Scan for the cell matching the given text and deliver its (X, Y) coordinate at center. 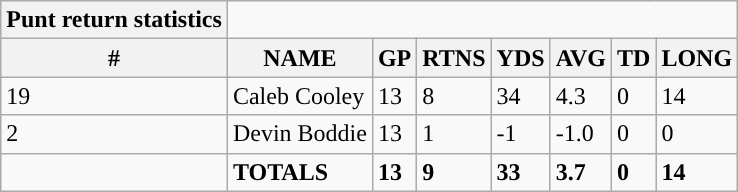
19 (114, 96)
8 (454, 96)
9 (454, 172)
GP (394, 58)
-1 (520, 134)
2 (114, 134)
33 (520, 172)
Caleb Cooley (300, 96)
4.3 (580, 96)
LONG (697, 58)
AVG (580, 58)
34 (520, 96)
-1.0 (580, 134)
Devin Boddie (300, 134)
# (114, 58)
YDS (520, 58)
TOTALS (300, 172)
TD (633, 58)
NAME (300, 58)
3.7 (580, 172)
RTNS (454, 58)
1 (454, 134)
Punt return statistics (114, 20)
